Pinpoint the cell where the given text exists, returning its (X, Y) midpoint coordinate. 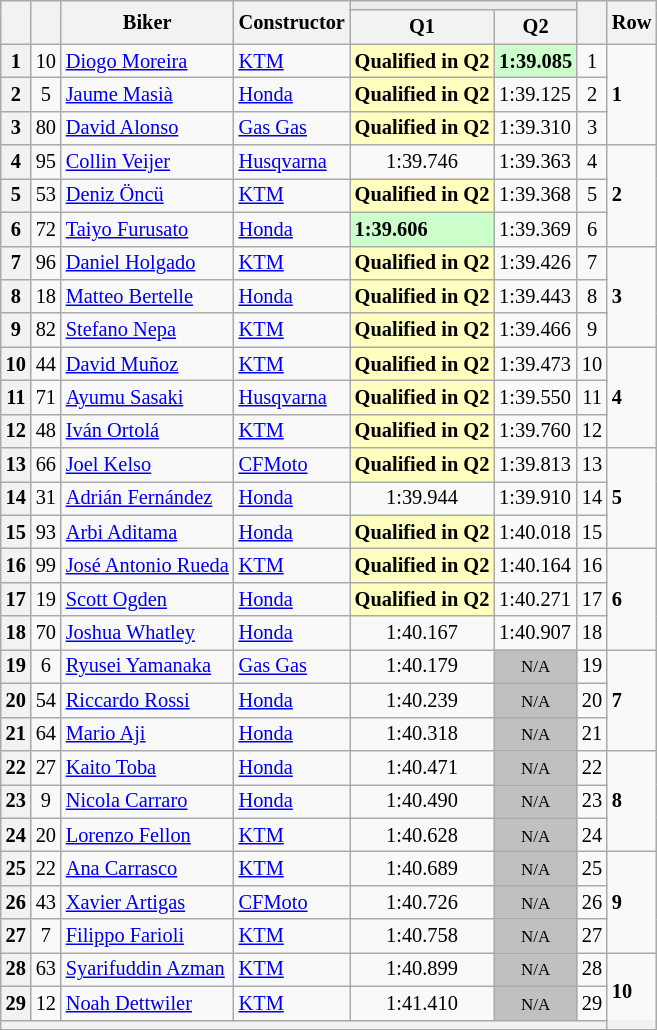
Row (632, 22)
Mario Aji (148, 734)
1:39.085 (536, 61)
54 (46, 700)
Xavier Artigas (148, 902)
48 (46, 431)
1:39.368 (536, 195)
82 (46, 330)
1:39.466 (536, 330)
1:40.164 (536, 565)
1:39.760 (536, 431)
1:39.473 (536, 364)
1:40.490 (422, 801)
80 (46, 128)
Ryusei Yamanaka (148, 666)
1:40.318 (422, 734)
1:40.167 (422, 633)
José Antonio Rueda (148, 565)
72 (46, 229)
Joel Kelso (148, 465)
Diogo Moreira (148, 61)
Scott Ogden (148, 599)
Q1 (422, 27)
31 (46, 498)
1:40.179 (422, 666)
1:40.758 (422, 936)
Ana Carrasco (148, 868)
95 (46, 162)
Riccardo Rossi (148, 700)
1:39.363 (536, 162)
53 (46, 195)
1:40.628 (422, 835)
43 (46, 902)
Biker (148, 22)
Constructor (292, 22)
Ayumu Sasaki (148, 397)
64 (46, 734)
Q2 (536, 27)
1:40.689 (422, 868)
Iván Ortolá (148, 431)
1:39.426 (536, 263)
96 (46, 263)
Joshua Whatley (148, 633)
Stefano Nepa (148, 330)
1:40.726 (422, 902)
1:39.944 (422, 498)
1:39.910 (536, 498)
1:40.018 (536, 532)
Filippo Farioli (148, 936)
1:40.907 (536, 633)
1:40.899 (422, 969)
Noah Dettwiler (148, 1003)
66 (46, 465)
1:41.410 (422, 1003)
1:40.271 (536, 599)
44 (46, 364)
Lorenzo Fellon (148, 835)
1:39.746 (422, 162)
Syarifuddin Azman (148, 969)
1:39.310 (536, 128)
Collin Veijer (148, 162)
1:39.443 (536, 296)
63 (46, 969)
David Muñoz (148, 364)
David Alonso (148, 128)
99 (46, 565)
Deniz Öncü (148, 195)
71 (46, 397)
1:39.813 (536, 465)
Daniel Holgado (148, 263)
1:39.369 (536, 229)
Adrián Fernández (148, 498)
1:39.125 (536, 94)
Matteo Bertelle (148, 296)
Arbi Aditama (148, 532)
1:39.550 (536, 397)
1:40.239 (422, 700)
Taiyo Furusato (148, 229)
1:39.606 (422, 229)
Jaume Masià (148, 94)
Kaito Toba (148, 767)
Nicola Carraro (148, 801)
93 (46, 532)
1:40.471 (422, 767)
70 (46, 633)
